Capture the cell that displays the provided text and extract its [x, y] central coordinate. 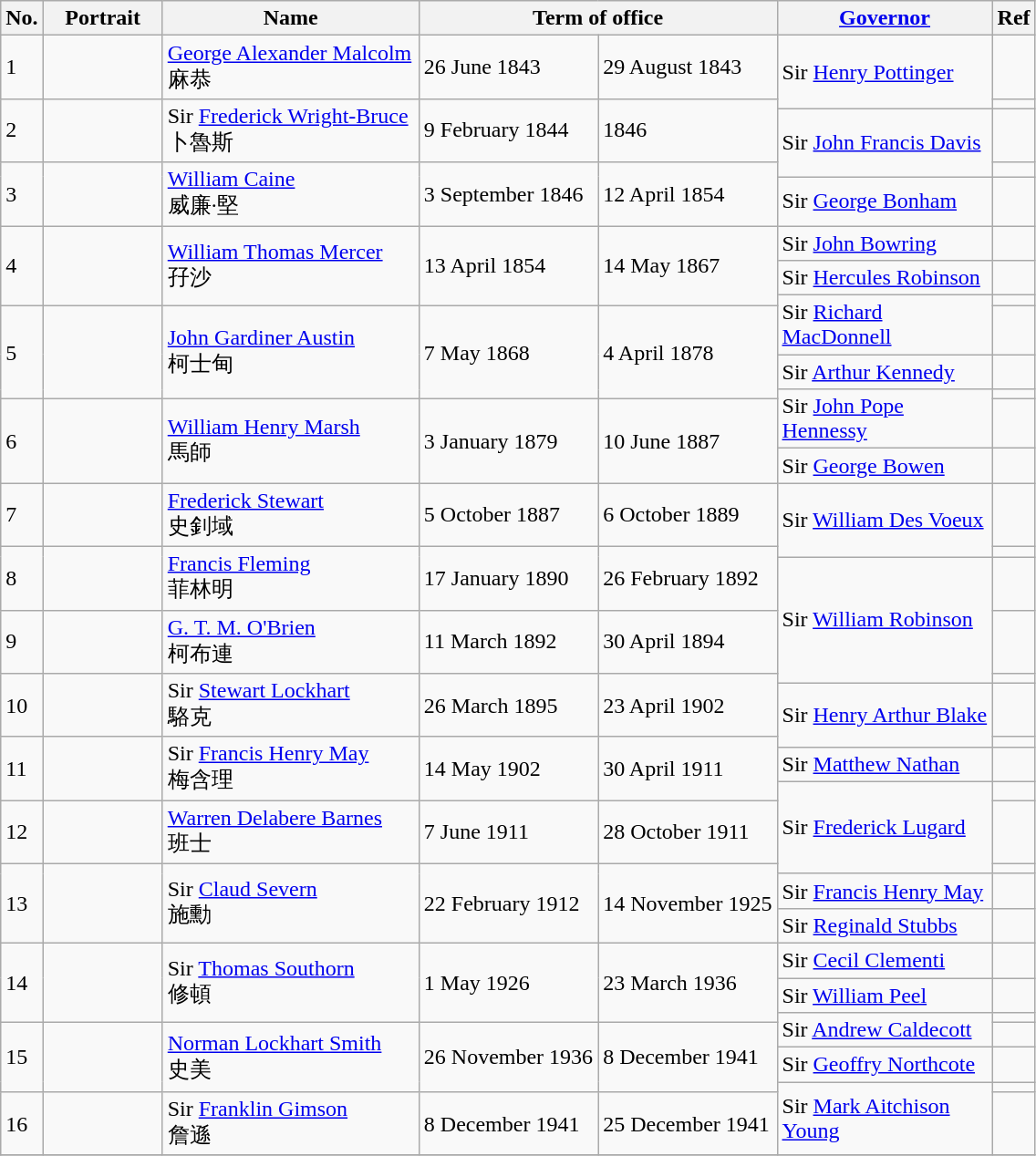
John Gardiner Austin柯士甸 [290, 352]
Sir Henry Pottinger [885, 73]
13 April 1854 [508, 266]
Sir John Bowring [885, 243]
14 May 1902 [508, 769]
Sir Francis Henry May梅含理 [290, 769]
William Henry Marsh馬師 [290, 441]
15 [22, 1058]
Sir Frederick Lugard [885, 828]
17 January 1890 [508, 578]
14 November 1925 [688, 903]
26 February 1892 [688, 578]
3 September 1846 [508, 194]
11 [22, 769]
7 [22, 515]
3 [22, 194]
14 May 1867 [688, 266]
Norman Lockhart Smith史美 [290, 1058]
3 January 1879 [508, 441]
Sir Frederick Wright-Bruce卜魯斯 [290, 130]
Sir Matthew Nathan [885, 764]
Ref [1014, 18]
Sir Richard MacDonnell [885, 325]
Francis Fleming菲林明 [290, 578]
Sir Reginald Stubbs [885, 925]
7 May 1868 [508, 352]
28 October 1911 [688, 832]
10 June 1887 [688, 441]
Name [290, 18]
Term of office [598, 18]
14 [22, 983]
Frederick Stewart史釗域 [290, 515]
26 June 1843 [508, 67]
4 [22, 266]
Sir John Francis Davis [885, 142]
26 November 1936 [508, 1058]
13 [22, 903]
Governor [885, 18]
No. [22, 18]
9 February 1844 [508, 130]
30 April 1911 [688, 769]
Sir George Bonham [885, 201]
Sir John Pope Hennessy [885, 419]
Sir Geoffry Northcote [885, 1065]
10 [22, 706]
12 April 1854 [688, 194]
5 [22, 352]
Sir William Peel [885, 995]
George Alexander Malcolm麻恭 [290, 67]
Portrait [102, 18]
Sir Mark Aitchison Young [885, 1120]
Sir Stewart Lockhart駱克 [290, 706]
G. T. M. O'Brien柯布連 [290, 642]
Sir Cecil Clementi [885, 960]
Sir Andrew Caldecott [885, 1030]
26 March 1895 [508, 706]
25 December 1941 [688, 1124]
Sir Thomas Southorn修頓 [290, 983]
Sir Arthur Kennedy [885, 372]
1846 [688, 130]
8 [22, 578]
Sir Claud Severn施勳 [290, 903]
9 [22, 642]
29 August 1843 [688, 67]
12 [22, 832]
Sir William Robinson [885, 620]
16 [22, 1124]
30 April 1894 [688, 642]
Sir Henry Arthur Blake [885, 716]
23 April 1902 [688, 706]
Sir William Des Voeux [885, 520]
2 [22, 130]
4 April 1878 [688, 352]
1 [22, 67]
William Thomas Mercer孖沙 [290, 266]
Sir Franklin Gimson詹遜 [290, 1124]
William Caine威廉·堅 [290, 194]
6 October 1889 [688, 515]
Sir Hercules Robinson [885, 278]
1 May 1926 [508, 983]
Warren Delabere Barnes班士 [290, 832]
Sir George Bowen [885, 466]
6 [22, 441]
7 June 1911 [508, 832]
Sir Francis Henry May [885, 891]
11 March 1892 [508, 642]
22 February 1912 [508, 903]
23 March 1936 [688, 983]
5 October 1887 [508, 515]
